For the text-containing cell, return its midpoint in (x, y) coordinate format. 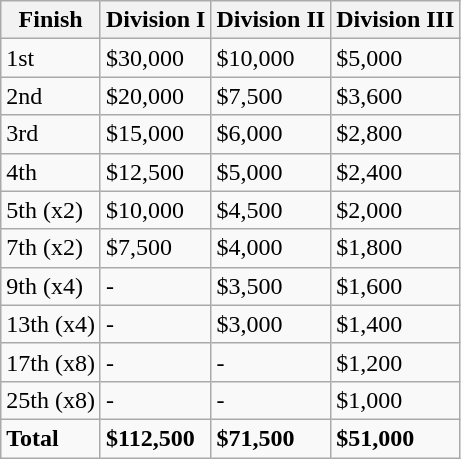
$1,600 (396, 286)
$1,400 (396, 324)
25th (x8) (51, 400)
Division I (155, 20)
Division II (271, 20)
$4,000 (271, 248)
$1,800 (396, 248)
$71,500 (271, 438)
$3,600 (396, 96)
5th (x2) (51, 210)
13th (x4) (51, 324)
1st (51, 58)
$4,500 (271, 210)
17th (x8) (51, 362)
$20,000 (155, 96)
$112,500 (155, 438)
Division III (396, 20)
$3,500 (271, 286)
$2,400 (396, 172)
$12,500 (155, 172)
2nd (51, 96)
$2,800 (396, 134)
$6,000 (271, 134)
$3,000 (271, 324)
3rd (51, 134)
7th (x2) (51, 248)
$1,000 (396, 400)
4th (51, 172)
Finish (51, 20)
$15,000 (155, 134)
$1,200 (396, 362)
Total (51, 438)
$2,000 (396, 210)
9th (x4) (51, 286)
$51,000 (396, 438)
$30,000 (155, 58)
